Provide the (x, y) coordinate of the cell's center where the given text is located.  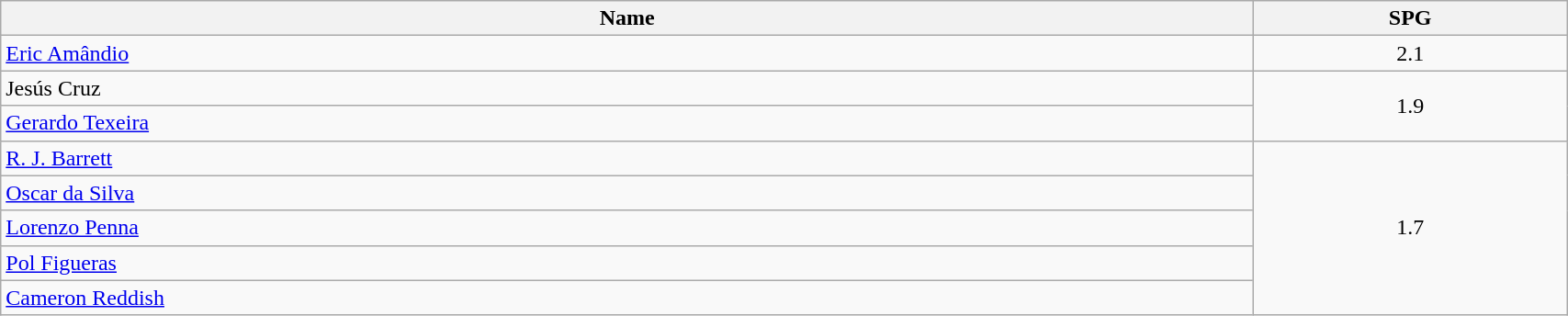
SPG (1411, 18)
1.7 (1411, 228)
1.9 (1411, 106)
Lorenzo Penna (627, 228)
R. J. Barrett (627, 158)
Name (627, 18)
Cameron Reddish (627, 298)
Oscar da Silva (627, 193)
2.1 (1411, 53)
Eric Amândio (627, 53)
Jesús Cruz (627, 88)
Gerardo Texeira (627, 123)
Pol Figueras (627, 263)
